Pinpoint the cell where the given text exists, returning its [X, Y] midpoint coordinate. 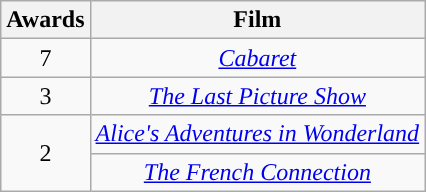
3 [46, 96]
Film [258, 20]
2 [46, 153]
The French Connection [258, 172]
Cabaret [258, 58]
Awards [46, 20]
7 [46, 58]
Alice's Adventures in Wonderland [258, 134]
The Last Picture Show [258, 96]
